From the cell containing the given text, extract its center point as (x, y) coordinate. 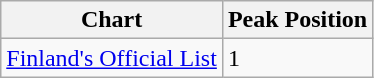
1 (297, 58)
Finland's Official List (112, 58)
Chart (112, 20)
Peak Position (297, 20)
